Capture the cell that displays the provided text and extract its [X, Y] central coordinate. 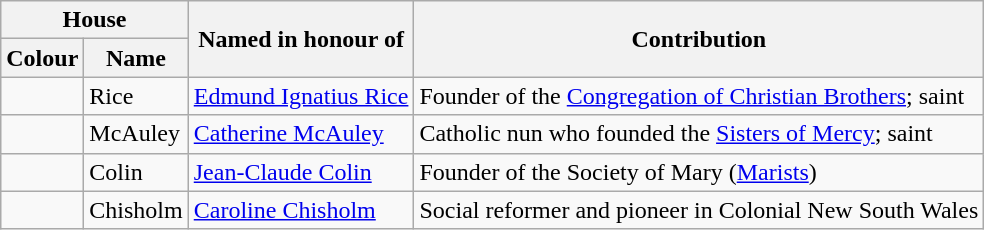
Chisholm [136, 210]
Named in honour of [301, 39]
Founder of the Society of Mary (Marists) [699, 172]
Catholic nun who founded the Sisters of Mercy; saint [699, 134]
Colour [42, 58]
Contribution [699, 39]
House [94, 20]
Social reformer and pioneer in Colonial New South Wales [699, 210]
Catherine McAuley [301, 134]
Colin [136, 172]
Edmund Ignatius Rice [301, 96]
Name [136, 58]
Jean-Claude Colin [301, 172]
Caroline Chisholm [301, 210]
Founder of the Congregation of Christian Brothers; saint [699, 96]
McAuley [136, 134]
Rice [136, 96]
